Extract the [x, y] coordinate from the center of the cell holding the provided text.  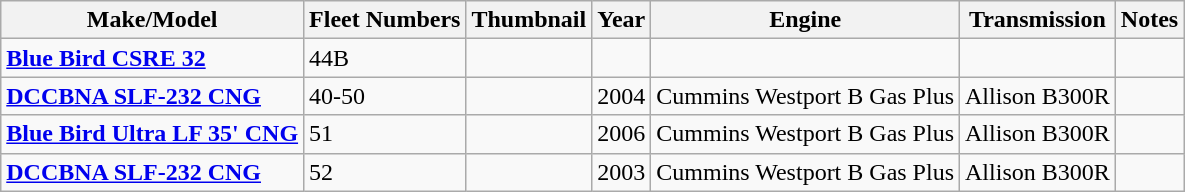
Engine [806, 20]
Make/Model [152, 20]
2003 [622, 172]
Notes [1149, 20]
2006 [622, 134]
Year [622, 20]
40-50 [385, 96]
52 [385, 172]
2004 [622, 96]
44B [385, 58]
Fleet Numbers [385, 20]
51 [385, 134]
Blue Bird Ultra LF 35' CNG [152, 134]
Thumbnail [529, 20]
Transmission [1038, 20]
Blue Bird CSRE 32 [152, 58]
